Output the (X, Y) coordinate of the center of the cell containing the given text.  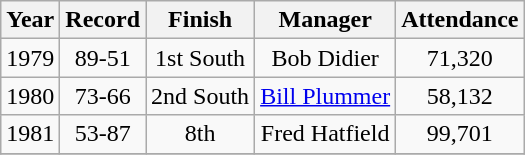
2nd South (200, 96)
Finish (200, 20)
73-66 (103, 96)
1980 (30, 96)
89-51 (103, 58)
99,701 (460, 134)
Manager (326, 20)
8th (200, 134)
Year (30, 20)
Fred Hatfield (326, 134)
1979 (30, 58)
1st South (200, 58)
53-87 (103, 134)
1981 (30, 134)
Bill Plummer (326, 96)
Record (103, 20)
Attendance (460, 20)
71,320 (460, 58)
58,132 (460, 96)
Bob Didier (326, 58)
